Extract the (x, y) coordinate from the center of the cell holding the provided text.  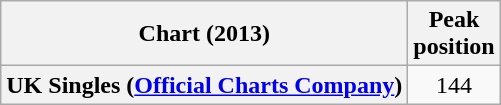
Chart (2013) (204, 34)
UK Singles (Official Charts Company) (204, 85)
144 (454, 85)
Peakposition (454, 34)
